Detect which cell encompasses the target text, then output its (x, y) center coordinate. 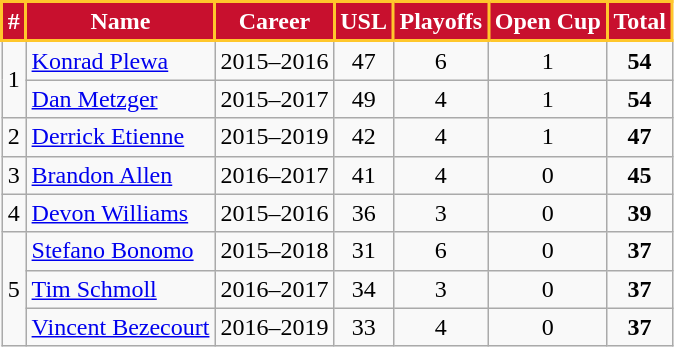
41 (364, 175)
Playoffs (440, 22)
5 (14, 289)
Dan Metzger (120, 99)
34 (364, 289)
33 (364, 327)
42 (364, 137)
Brandon Allen (120, 175)
# (14, 22)
Career (274, 22)
49 (364, 99)
Open Cup (548, 22)
Vincent Bezecourt (120, 327)
Name (120, 22)
2015–2018 (274, 251)
Derrick Etienne (120, 137)
Stefano Bonomo (120, 251)
2 (14, 137)
2016–2019 (274, 327)
2015–2019 (274, 137)
Tim Schmoll (120, 289)
39 (640, 213)
Konrad Plewa (120, 60)
Devon Williams (120, 213)
31 (364, 251)
Total (640, 22)
2015–2017 (274, 99)
USL (364, 22)
36 (364, 213)
45 (640, 175)
